Capture the cell that displays the provided text and extract its (x, y) central coordinate. 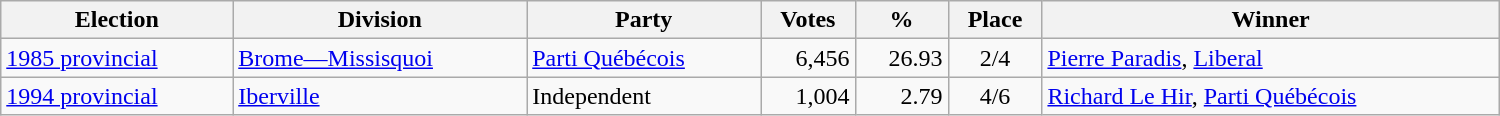
1985 provincial (117, 58)
% (902, 20)
Pierre Paradis, Liberal (1270, 58)
Parti Québécois (644, 58)
Election (117, 20)
Votes (808, 20)
1,004 (808, 96)
26.93 (902, 58)
Place (995, 20)
Iberville (380, 96)
2.79 (902, 96)
2/4 (995, 58)
Richard Le Hir, Parti Québécois (1270, 96)
Party (644, 20)
4/6 (995, 96)
6,456 (808, 58)
Brome—Missisquoi (380, 58)
1994 provincial (117, 96)
Division (380, 20)
Winner (1270, 20)
Independent (644, 96)
